Identify which cell holds the provided text, then report its (X, Y) central coordinate. 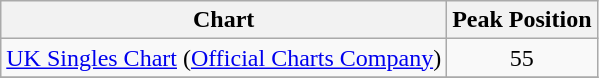
Peak Position (522, 20)
UK Singles Chart (Official Charts Company) (224, 58)
55 (522, 58)
Chart (224, 20)
